Pinpoint the cell where the given text exists, returning its [x, y] midpoint coordinate. 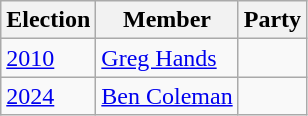
2010 [48, 58]
Election [48, 20]
Party [272, 20]
Greg Hands [167, 58]
2024 [48, 96]
Member [167, 20]
Ben Coleman [167, 96]
